Find where the given text appears and provide that cell's center as (X, Y) coordinate. 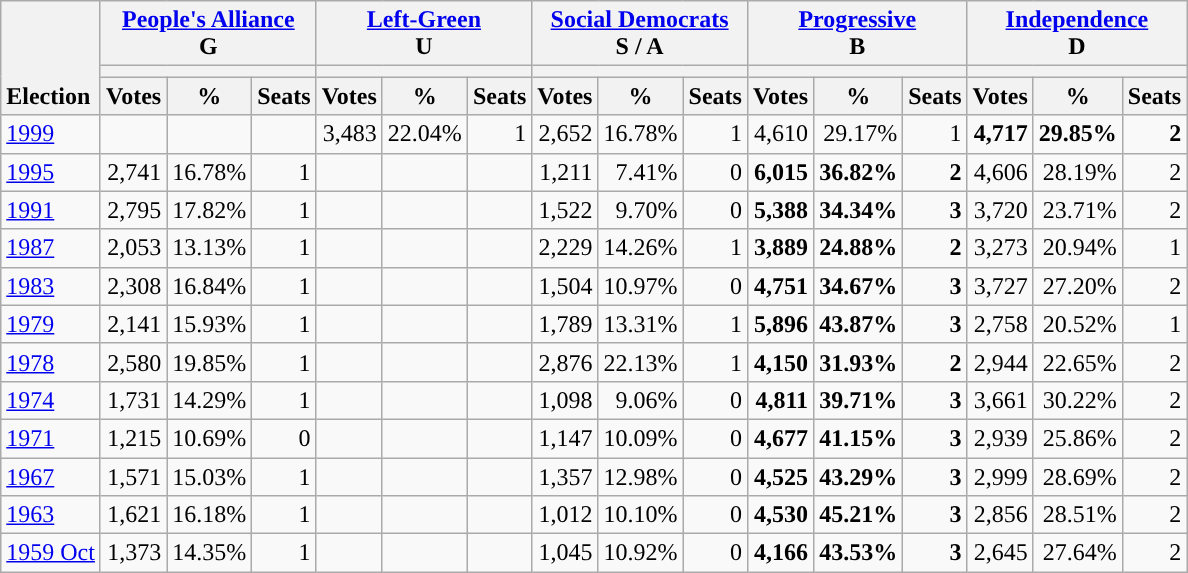
3,889 (780, 248)
27.20% (1078, 286)
1987 (51, 248)
2,856 (1000, 515)
28.51% (1078, 515)
4,606 (1000, 172)
Left-GreenU (424, 34)
28.69% (1078, 477)
4,751 (780, 286)
4,717 (1000, 134)
2,645 (1000, 553)
2,944 (1000, 362)
1,211 (565, 172)
4,525 (780, 477)
1978 (51, 362)
1,012 (565, 515)
22.04% (424, 134)
7.41% (640, 172)
1999 (51, 134)
10.09% (640, 438)
1,215 (133, 438)
43.29% (858, 477)
1,357 (565, 477)
4,610 (780, 134)
29.17% (858, 134)
1,045 (565, 553)
19.85% (210, 362)
1991 (51, 210)
9.70% (640, 210)
12.98% (640, 477)
16.84% (210, 286)
9.06% (640, 400)
1979 (51, 324)
30.22% (1078, 400)
People's AllianceG (208, 34)
43.53% (858, 553)
1,504 (565, 286)
Election (51, 58)
10.10% (640, 515)
2,758 (1000, 324)
10.69% (210, 438)
5,388 (780, 210)
29.85% (1078, 134)
25.86% (1078, 438)
ProgressiveB (857, 34)
2,229 (565, 248)
28.19% (1078, 172)
1,147 (565, 438)
13.13% (210, 248)
15.93% (210, 324)
4,150 (780, 362)
2,652 (565, 134)
1,731 (133, 400)
1,522 (565, 210)
13.31% (640, 324)
16.18% (210, 515)
1995 (51, 172)
2,876 (565, 362)
3,727 (1000, 286)
1983 (51, 286)
22.65% (1078, 362)
1963 (51, 515)
22.13% (640, 362)
1,789 (565, 324)
24.88% (858, 248)
15.03% (210, 477)
45.21% (858, 515)
20.94% (1078, 248)
5,896 (780, 324)
20.52% (1078, 324)
34.67% (858, 286)
10.92% (640, 553)
2,141 (133, 324)
3,661 (1000, 400)
36.82% (858, 172)
1,098 (565, 400)
14.26% (640, 248)
43.87% (858, 324)
27.64% (1078, 553)
34.34% (858, 210)
2,999 (1000, 477)
4,530 (780, 515)
23.71% (1078, 210)
4,811 (780, 400)
3,483 (349, 134)
1967 (51, 477)
1,571 (133, 477)
2,795 (133, 210)
4,166 (780, 553)
1971 (51, 438)
3,273 (1000, 248)
39.71% (858, 400)
1959 Oct (51, 553)
41.15% (858, 438)
2,939 (1000, 438)
3,720 (1000, 210)
14.35% (210, 553)
IndependenceD (1077, 34)
1974 (51, 400)
1,373 (133, 553)
14.29% (210, 400)
2,741 (133, 172)
Social DemocratsS / A (640, 34)
6,015 (780, 172)
4,677 (780, 438)
31.93% (858, 362)
2,053 (133, 248)
2,580 (133, 362)
17.82% (210, 210)
1,621 (133, 515)
10.97% (640, 286)
2,308 (133, 286)
